Return the (X, Y) coordinate for the center point of the cell that contains the specified text.  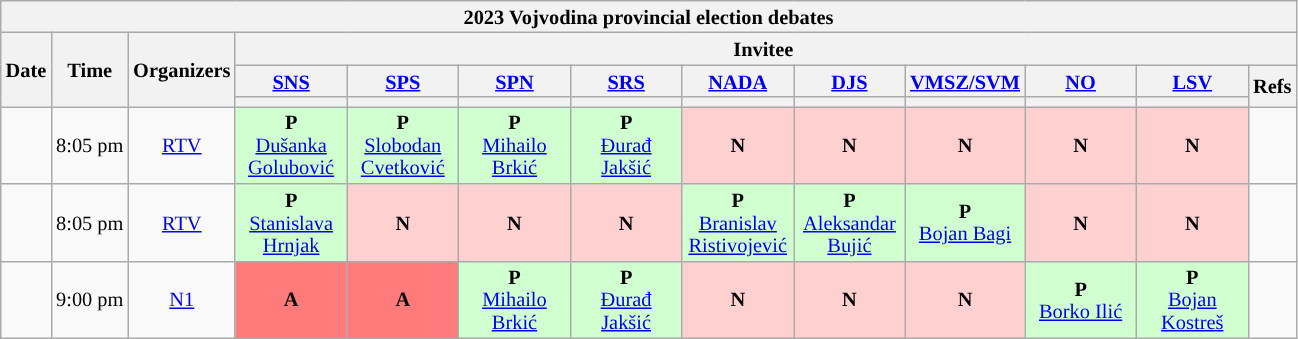
PDušanka Golubović (291, 144)
Refs (1272, 86)
Time (90, 69)
DJS (850, 81)
PBojan Kostreš (1192, 300)
SPS (403, 81)
PBojan Bagi (965, 222)
VMSZ/SVM (965, 81)
SRS (626, 81)
Date (26, 69)
9:00 pm (90, 300)
NADA (738, 81)
PStanislava Hrnjak (291, 222)
LSV (1192, 81)
PBranislav Ristivojević (738, 222)
Invitee (766, 48)
2023 Vojvodina provincial election debates (649, 16)
PSlobodan Cvetković (403, 144)
Organizers (182, 69)
NO (1081, 81)
PAleksandar Bujić (850, 222)
N1 (182, 300)
SPN (515, 81)
SNS (291, 81)
PBorko Ilić (1081, 300)
